Extract the [x, y] coordinate from the center of the cell holding the provided text.  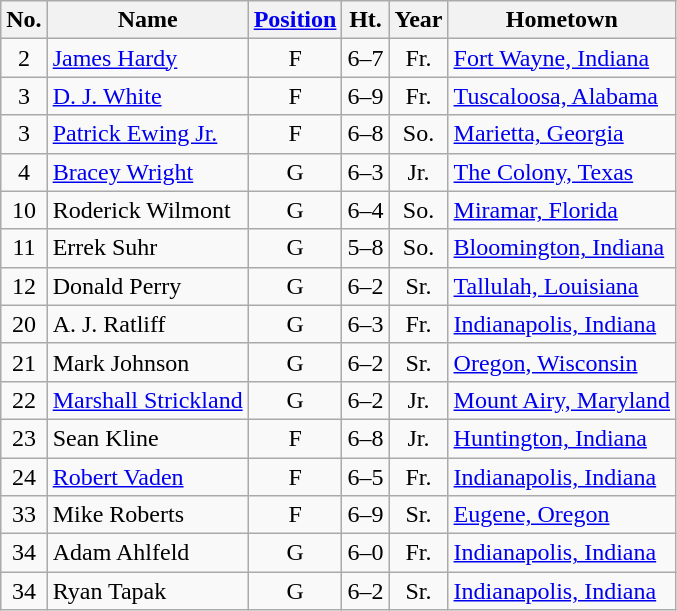
6–0 [366, 553]
The Colony, Texas [562, 172]
Tallulah, Louisiana [562, 286]
Name [148, 20]
Hometown [562, 20]
Mike Roberts [148, 515]
Miramar, Florida [562, 210]
11 [24, 248]
Eugene, Oregon [562, 515]
A. J. Ratliff [148, 324]
Sean Kline [148, 438]
4 [24, 172]
6–7 [366, 58]
No. [24, 20]
22 [24, 400]
10 [24, 210]
Adam Ahlfeld [148, 553]
Bloomington, Indiana [562, 248]
Marshall Strickland [148, 400]
Mark Johnson [148, 362]
Oregon, Wisconsin [562, 362]
33 [24, 515]
24 [24, 477]
Huntington, Indiana [562, 438]
Position [295, 20]
21 [24, 362]
20 [24, 324]
Ryan Tapak [148, 591]
Tuscaloosa, Alabama [562, 96]
12 [24, 286]
Patrick Ewing Jr. [148, 134]
Errek Suhr [148, 248]
Ht. [366, 20]
D. J. White [148, 96]
6–4 [366, 210]
2 [24, 58]
Year [418, 20]
Mount Airy, Maryland [562, 400]
Bracey Wright [148, 172]
James Hardy [148, 58]
23 [24, 438]
Donald Perry [148, 286]
Robert Vaden [148, 477]
Roderick Wilmont [148, 210]
Marietta, Georgia [562, 134]
Fort Wayne, Indiana [562, 58]
6–5 [366, 477]
5–8 [366, 248]
